Return the (x, y) coordinate for the center point of the cell that contains the specified text.  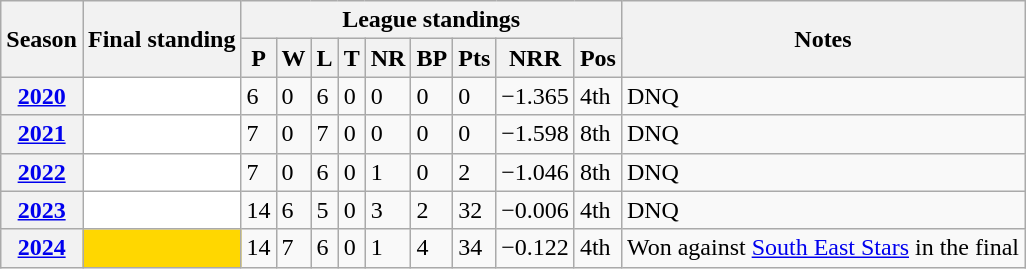
NRR (536, 58)
Won against South East Stars in the final (822, 248)
34 (474, 248)
League standings (431, 20)
2020 (42, 96)
−1.365 (536, 96)
3 (388, 210)
T (352, 58)
−0.006 (536, 210)
5 (324, 210)
2022 (42, 172)
W (294, 58)
Pos (598, 58)
32 (474, 210)
−0.122 (536, 248)
2024 (42, 248)
NR (388, 58)
L (324, 58)
BP (432, 58)
−1.598 (536, 134)
4 (432, 248)
Season (42, 39)
Notes (822, 39)
Final standing (161, 39)
P (258, 58)
2023 (42, 210)
2021 (42, 134)
Pts (474, 58)
−1.046 (536, 172)
